Extract the (X, Y) coordinate from the center of the cell holding the provided text.  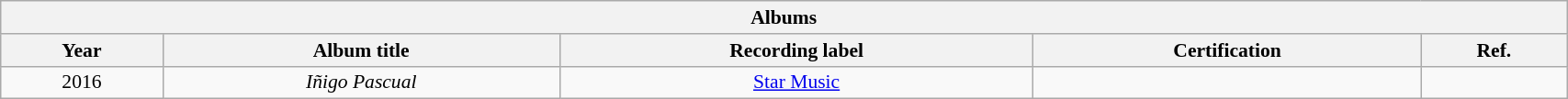
Album title (361, 50)
Year (82, 50)
Albums (784, 17)
Recording label (796, 50)
Ref. (1494, 50)
Iñigo Pascual (361, 82)
2016 (82, 82)
Certification (1227, 50)
Star Music (796, 82)
